For the text-containing cell, return its midpoint in (X, Y) coordinate format. 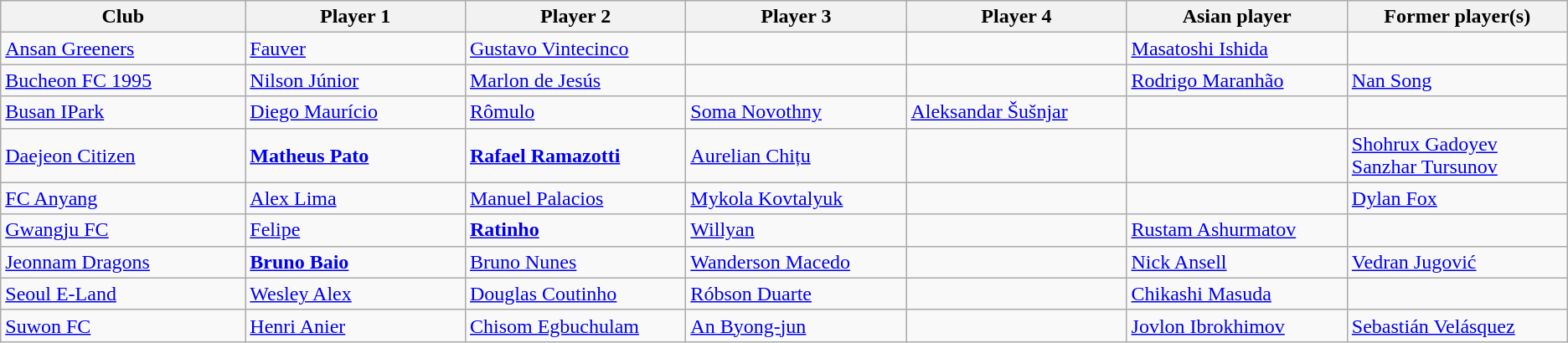
Chikashi Masuda (1236, 294)
Seoul E-Land (123, 294)
Vedran Jugović (1457, 262)
Diego Maurício (355, 112)
Player 4 (1017, 17)
Player 1 (355, 17)
Busan IPark (123, 112)
Shohrux Gadoyev Sanzhar Tursunov (1457, 156)
Mykola Kovtalyuk (796, 198)
Wesley Alex (355, 294)
An Byong-jun (796, 325)
Marlon de Jesús (575, 80)
Nick Ansell (1236, 262)
FC Anyang (123, 198)
Gwangju FC (123, 230)
Fauver (355, 49)
Aleksandar Šušnjar (1017, 112)
Club (123, 17)
Felipe (355, 230)
Alex Lima (355, 198)
Róbson Duarte (796, 294)
Suwon FC (123, 325)
Jovlon Ibrokhimov (1236, 325)
Nan Song (1457, 80)
Rafael Ramazotti (575, 156)
Asian player (1236, 17)
Rustam Ashurmatov (1236, 230)
Player 2 (575, 17)
Matheus Pato (355, 156)
Douglas Coutinho (575, 294)
Ratinho (575, 230)
Wanderson Macedo (796, 262)
Jeonnam Dragons (123, 262)
Dylan Fox (1457, 198)
Rômulo (575, 112)
Bruno Baio (355, 262)
Nilson Júnior (355, 80)
Daejeon Citizen (123, 156)
Henri Anier (355, 325)
Willyan (796, 230)
Bucheon FC 1995 (123, 80)
Bruno Nunes (575, 262)
Sebastián Velásquez (1457, 325)
Aurelian Chițu (796, 156)
Manuel Palacios (575, 198)
Masatoshi Ishida (1236, 49)
Ansan Greeners (123, 49)
Former player(s) (1457, 17)
Soma Novothny (796, 112)
Player 3 (796, 17)
Chisom Egbuchulam (575, 325)
Gustavo Vintecinco (575, 49)
Rodrigo Maranhão (1236, 80)
